Pinpoint the cell where the given text exists, returning its (x, y) midpoint coordinate. 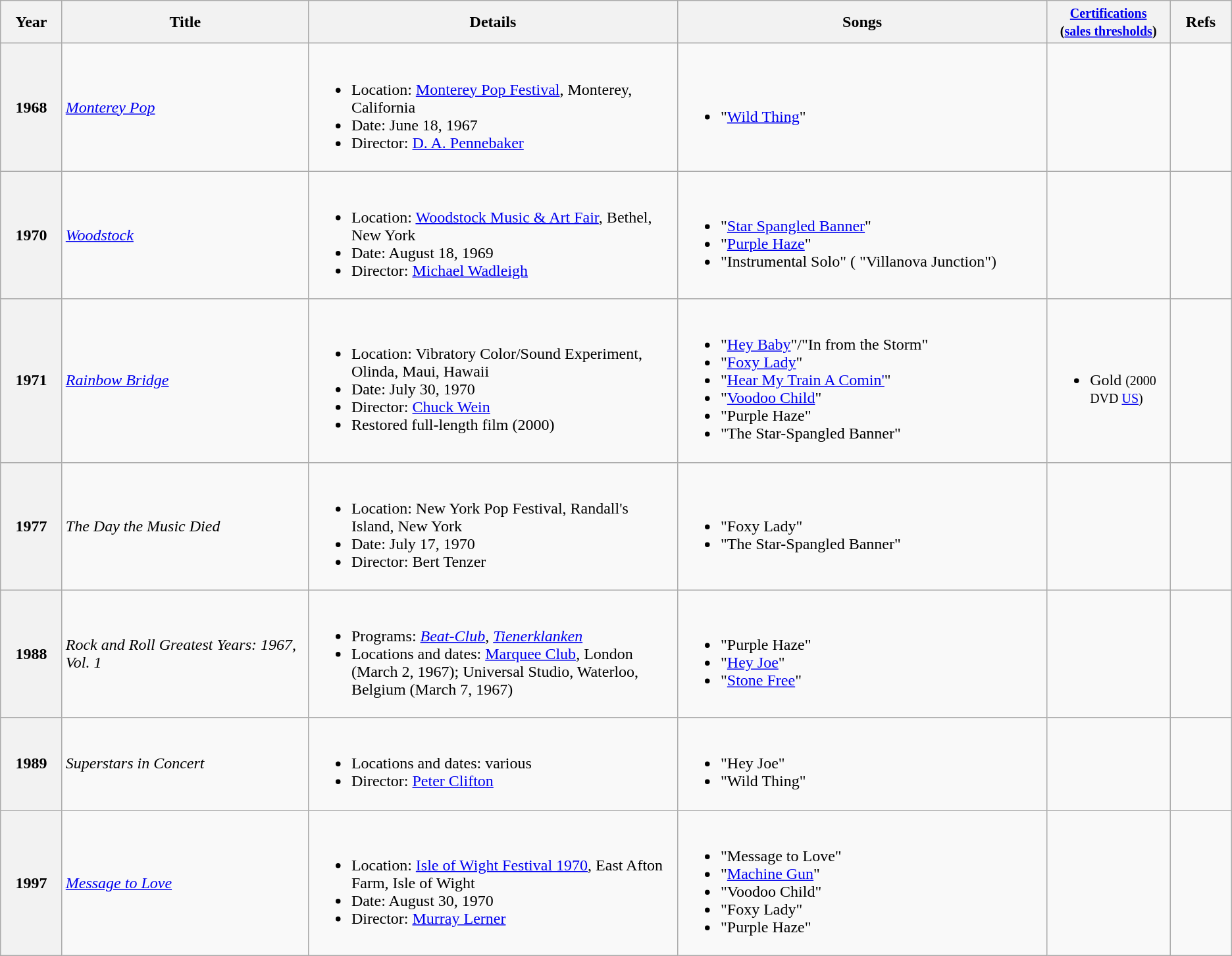
1997 (32, 882)
"Purple Haze""Hey Joe""Stone Free" (862, 654)
Certifications(sales thresholds) (1108, 22)
Location: Monterey Pop Festival, Monterey, CaliforniaDate: June 18, 1967Director: D. A. Pennebaker (492, 107)
"Hey Baby"/"In from the Storm""Foxy Lady""Hear My Train A Comin'""Voodoo Child""Purple Haze""The Star-Spangled Banner" (862, 381)
Year (32, 22)
Refs (1201, 22)
Location: Isle of Wight Festival 1970, East Afton Farm, Isle of WightDate: August 30, 1970Director: Murray Lerner (492, 882)
"Star Spangled Banner""Purple Haze""Instrumental Solo" ( "Villanova Junction") (862, 235)
1970 (32, 235)
Location: Woodstock Music & Art Fair, Bethel, New YorkDate: August 18, 1969Director: Michael Wadleigh (492, 235)
1971 (32, 381)
1968 (32, 107)
The Day the Music Died (185, 526)
"Wild Thing" (862, 107)
1977 (32, 526)
Message to Love (185, 882)
"Hey Joe""Wild Thing" (862, 764)
Programs: Beat-Club, TienerklankenLocations and dates: Marquee Club, London (March 2, 1967); Universal Studio, Waterloo, Belgium (March 7, 1967) (492, 654)
Rock and Roll Greatest Years: 1967, Vol. 1 (185, 654)
Gold (2000 DVD US) (1108, 381)
Title (185, 22)
"Foxy Lady""The Star-Spangled Banner" (862, 526)
Details (492, 22)
1989 (32, 764)
1988 (32, 654)
Location: New York Pop Festival, Randall's Island, New YorkDate: July 17, 1970Director: Bert Tenzer (492, 526)
Superstars in Concert (185, 764)
Monterey Pop (185, 107)
Songs (862, 22)
"Message to Love""Machine Gun""Voodoo Child""Foxy Lady""Purple Haze" (862, 882)
Locations and dates: variousDirector: Peter Clifton (492, 764)
Woodstock (185, 235)
Rainbow Bridge (185, 381)
Location: Vibratory Color/Sound Experiment, Olinda, Maui, HawaiiDate: July 30, 1970Director: Chuck WeinRestored full-length film (2000) (492, 381)
